Pinpoint the cell where the given text exists, returning its (X, Y) midpoint coordinate. 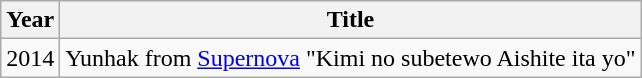
Year (30, 20)
2014 (30, 58)
Title (350, 20)
Yunhak from Supernova "Kimi no subetewo Aishite ita yo" (350, 58)
